Find where the given text appears and provide that cell's center as [x, y] coordinate. 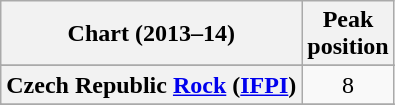
Czech Republic Rock (IFPI) [152, 85]
Chart (2013–14) [152, 34]
Peakposition [348, 34]
8 [348, 85]
